Extract the (X, Y) coordinate from the center of the cell holding the provided text.  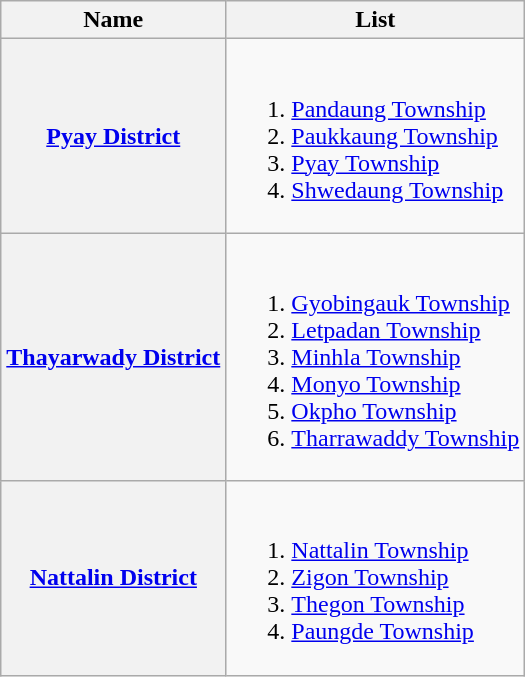
Thayarwady District (114, 357)
Pandaung TownshipPaukkaung TownshipPyay TownshipShwedaung Township (376, 136)
Nattalin District (114, 578)
List (376, 20)
Gyobingauk TownshipLetpadan TownshipMinhla TownshipMonyo TownshipOkpho TownshipTharrawaddy Township (376, 357)
Nattalin TownshipZigon TownshipThegon TownshipPaungde Township (376, 578)
Name (114, 20)
Pyay District (114, 136)
